Capture the cell that displays the provided text and extract its [x, y] central coordinate. 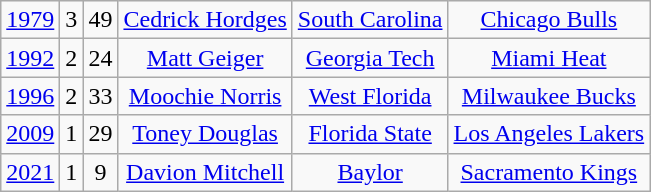
Sacramento Kings [549, 172]
1992 [30, 58]
Miami Heat [549, 58]
Chicago Bulls [549, 20]
1979 [30, 20]
Matt Geiger [205, 58]
Baylor [370, 172]
24 [100, 58]
Davion Mitchell [205, 172]
Georgia Tech [370, 58]
Cedrick Hordges [205, 20]
3 [72, 20]
9 [100, 172]
Toney Douglas [205, 134]
49 [100, 20]
Los Angeles Lakers [549, 134]
South Carolina [370, 20]
1996 [30, 96]
Florida State [370, 134]
2009 [30, 134]
Milwaukee Bucks [549, 96]
29 [100, 134]
33 [100, 96]
2021 [30, 172]
Moochie Norris [205, 96]
West Florida [370, 96]
